Return the [x, y] coordinate for the center point of the cell that contains the specified text.  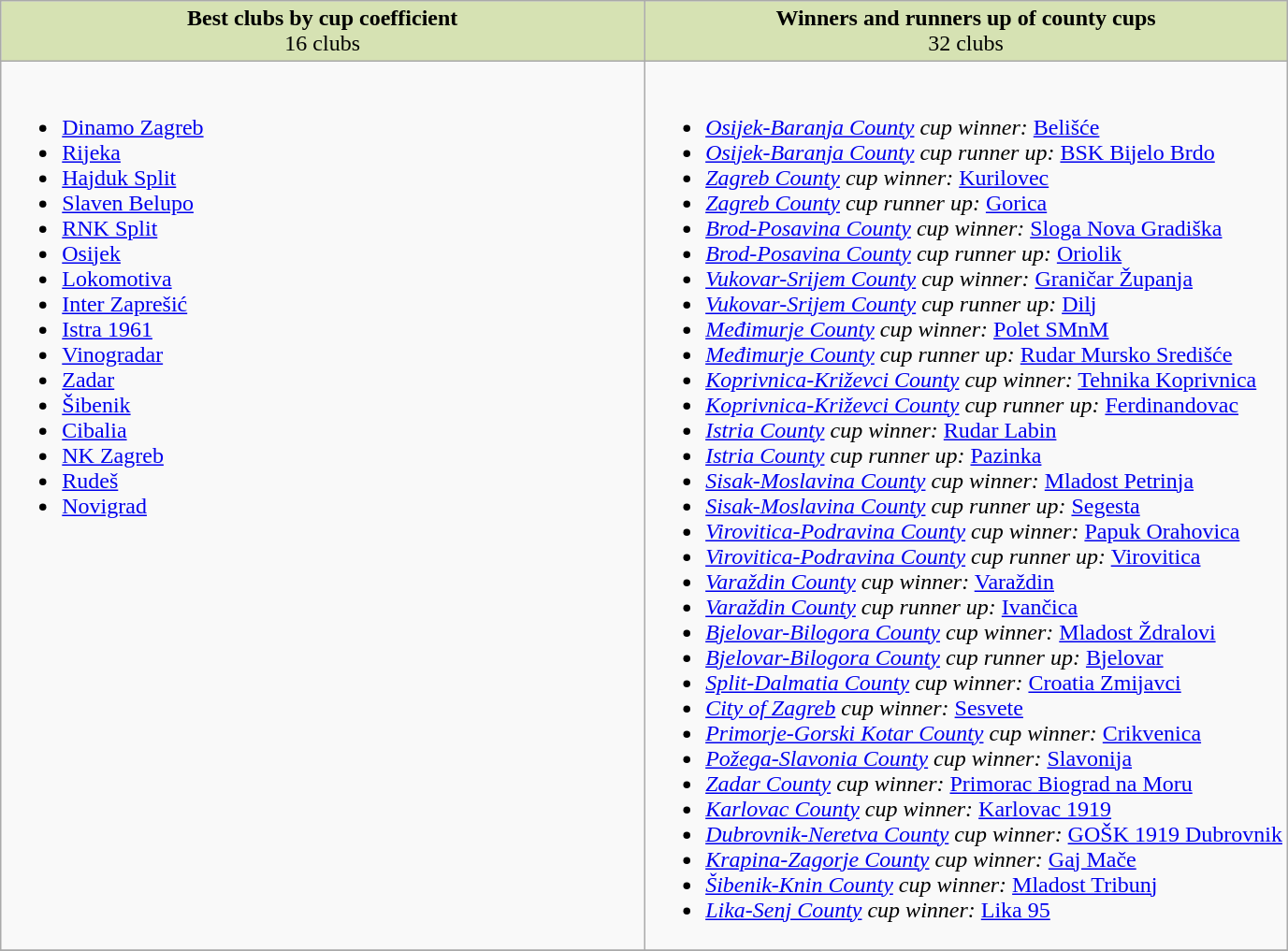
Dinamo ZagrebRijekaHajduk SplitSlaven BelupoRNK SplitOsijekLokomotivaInter ZaprešićIstra 1961VinogradarZadarŠibenikCibaliaNK ZagrebRudešNovigrad [323, 506]
Best clubs by cup coefficient16 clubs [323, 32]
Winners and runners up of county cups32 clubs [966, 32]
